From the cell containing the given text, extract its center point as [x, y] coordinate. 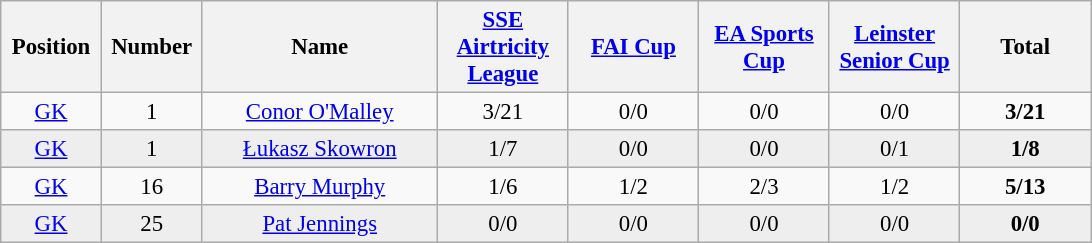
Conor O'Malley [320, 112]
16 [152, 187]
Łukasz Skowron [320, 149]
EA Sports Cup [764, 47]
Leinster Senior Cup [894, 47]
Name [320, 47]
1/6 [504, 187]
Total [1026, 47]
0/1 [894, 149]
1/7 [504, 149]
Position [52, 47]
25 [152, 224]
SSE Airtricity League [504, 47]
FAI Cup [634, 47]
2/3 [764, 187]
Barry Murphy [320, 187]
5/13 [1026, 187]
1/8 [1026, 149]
Number [152, 47]
Pat Jennings [320, 224]
